Determine the (X, Y) coordinate at the center of the cell enclosing the given text.  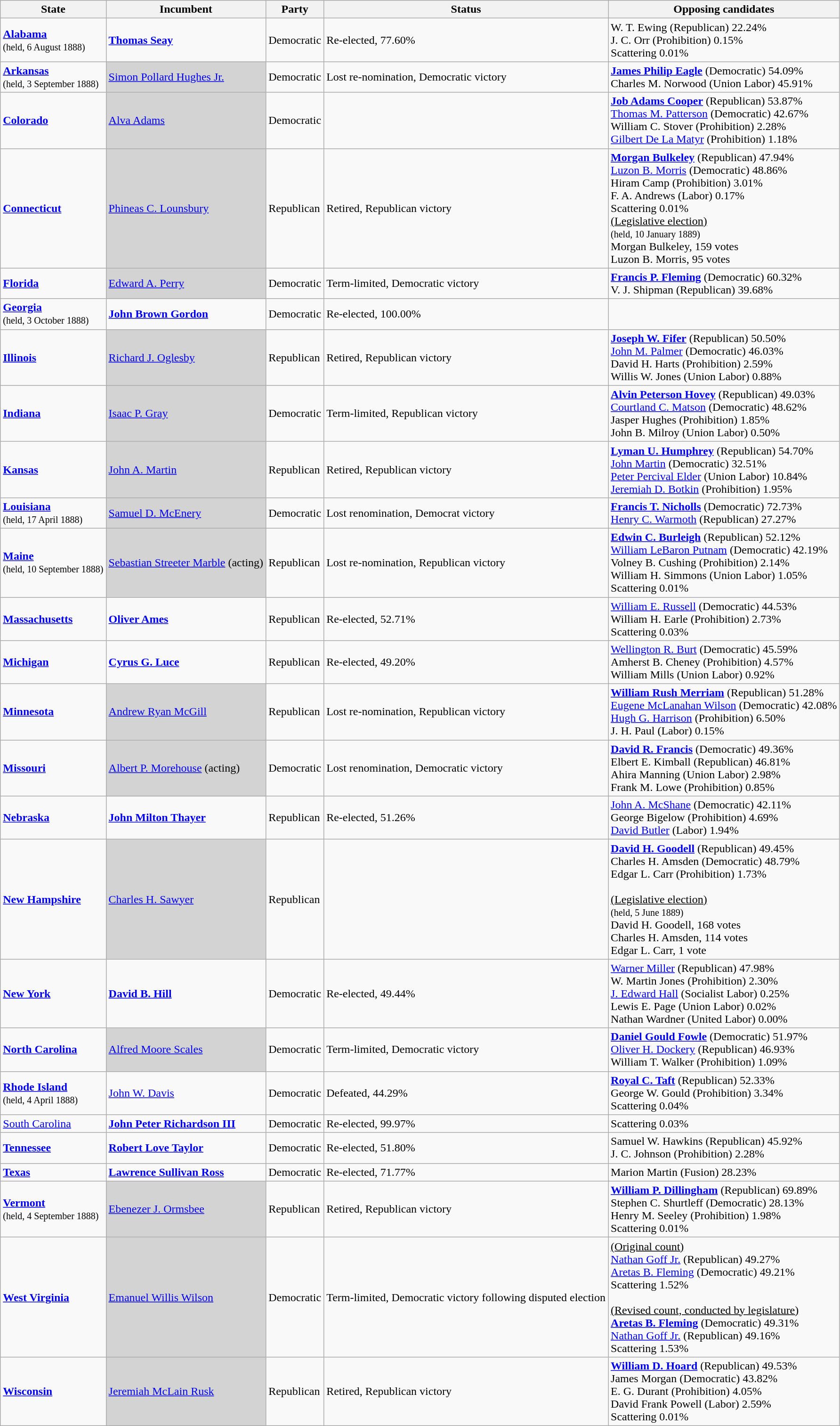
Charles H. Sawyer (186, 899)
Lost re-nomination, Democratic victory (466, 77)
Robert Love Taylor (186, 1148)
Tennessee (53, 1148)
Term-limited, Republican victory (466, 414)
Kansas (53, 469)
John Peter Richardson III (186, 1124)
Lyman U. Humphrey (Republican) 54.70%John Martin (Democratic) 32.51%Peter Percival Elder (Union Labor) 10.84%Jeremiah D. Botkin (Prohibition) 1.95% (724, 469)
David B. Hill (186, 994)
Oliver Ames (186, 619)
Wellington R. Burt (Democratic) 45.59%Amherst B. Cheney (Prohibition) 4.57%William Mills (Union Labor) 0.92% (724, 662)
Connecticut (53, 208)
Lost renomination, Democrat victory (466, 513)
Albert P. Morehouse (acting) (186, 768)
Nebraska (53, 818)
John W. Davis (186, 1093)
Re-elected, 51.80% (466, 1148)
Scattering 0.03% (724, 1124)
Incumbent (186, 9)
Illinois (53, 357)
Emanuel Willis Wilson (186, 1297)
New Hampshire (53, 899)
South Carolina (53, 1124)
Minnesota (53, 712)
Party (295, 9)
Ebenezer J. Ormsbee (186, 1209)
Maine(held, 10 September 1888) (53, 562)
Opposing candidates (724, 9)
Florida (53, 284)
John A. McShane (Democratic) 42.11%George Bigelow (Prohibition) 4.69% David Butler (Labor) 1.94% (724, 818)
Cyrus G. Luce (186, 662)
Alabama(held, 6 August 1888) (53, 40)
W. T. Ewing (Republican) 22.24%J. C. Orr (Prohibition) 0.15%Scattering 0.01% (724, 40)
Indiana (53, 414)
James Philip Eagle (Democratic) 54.09%Charles M. Norwood (Union Labor) 45.91% (724, 77)
Thomas Seay (186, 40)
West Virginia (53, 1297)
Alfred Moore Scales (186, 1050)
Royal C. Taft (Republican) 52.33%George W. Gould (Prohibition) 3.34%Scattering 0.04% (724, 1093)
John Milton Thayer (186, 818)
David R. Francis (Democratic) 49.36%Elbert E. Kimball (Republican) 46.81%Ahira Manning (Union Labor) 2.98%Frank M. Lowe (Prohibition) 0.85% (724, 768)
Daniel Gould Fowle (Democratic) 51.97%Oliver H. Dockery (Republican) 46.93%William T. Walker (Prohibition) 1.09% (724, 1050)
Wisconsin (53, 1391)
Andrew Ryan McGill (186, 712)
Re-elected, 51.26% (466, 818)
Re-elected, 49.44% (466, 994)
William P. Dillingham (Republican) 69.89%Stephen C. Shurtleff (Democratic) 28.13%Henry M. Seeley (Prohibition) 1.98%Scattering 0.01% (724, 1209)
John A. Martin (186, 469)
Samuel D. McEnery (186, 513)
Lawrence Sullivan Ross (186, 1172)
Jeremiah McLain Rusk (186, 1391)
Georgia(held, 3 October 1888) (53, 314)
Isaac P. Gray (186, 414)
William E. Russell (Democratic) 44.53%William H. Earle (Prohibition) 2.73%Scattering 0.03% (724, 619)
Sebastian Streeter Marble (acting) (186, 562)
Edward A. Perry (186, 284)
Re-elected, 77.60% (466, 40)
Francis P. Fleming (Democratic) 60.32%V. J. Shipman (Republican) 39.68% (724, 284)
Texas (53, 1172)
Term-limited, Democratic victory following disputed election (466, 1297)
Marion Martin (Fusion) 28.23% (724, 1172)
Phineas C. Lounsbury (186, 208)
Francis T. Nicholls (Democratic) 72.73%Henry C. Warmoth (Republican) 27.27% (724, 513)
Massachusetts (53, 619)
Colorado (53, 121)
Rhode Island(held, 4 April 1888) (53, 1093)
William Rush Merriam (Republican) 51.28%Eugene McLanahan Wilson (Democratic) 42.08%Hugh G. Harrison (Prohibition) 6.50%J. H. Paul (Labor) 0.15% (724, 712)
Lost renomination, Democratic victory (466, 768)
North Carolina (53, 1050)
Alvin Peterson Hovey (Republican) 49.03%Courtland C. Matson (Democratic) 48.62%Jasper Hughes (Prohibition) 1.85%John B. Milroy (Union Labor) 0.50% (724, 414)
Defeated, 44.29% (466, 1093)
Re-elected, 71.77% (466, 1172)
Re-elected, 99.97% (466, 1124)
Re-elected, 52.71% (466, 619)
Alva Adams (186, 121)
Re-elected, 100.00% (466, 314)
Vermont(held, 4 September 1888) (53, 1209)
Re-elected, 49.20% (466, 662)
William D. Hoard (Republican) 49.53%James Morgan (Democratic) 43.82%E. G. Durant (Prohibition) 4.05%David Frank Powell (Labor) 2.59%Scattering 0.01% (724, 1391)
Joseph W. Fifer (Republican) 50.50%John M. Palmer (Democratic) 46.03%David H. Harts (Prohibition) 2.59%Willis W. Jones (Union Labor) 0.88% (724, 357)
New York (53, 994)
Louisiana(held, 17 April 1888) (53, 513)
Status (466, 9)
John Brown Gordon (186, 314)
Michigan (53, 662)
Arkansas(held, 3 September 1888) (53, 77)
State (53, 9)
Missouri (53, 768)
Samuel W. Hawkins (Republican) 45.92%J. C. Johnson (Prohibition) 2.28% (724, 1148)
Simon Pollard Hughes Jr. (186, 77)
Richard J. Oglesby (186, 357)
